Determine the (x, y) coordinate at the center of the cell enclosing the given text.  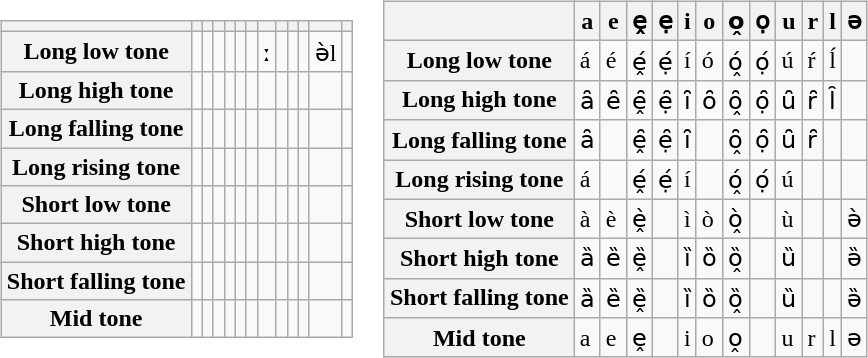
ȏ (709, 100)
à (587, 219)
è (613, 219)
ə̀l (326, 52)
ù (789, 219)
ȇ (613, 100)
ò (709, 219)
ː (266, 52)
ẹ (665, 21)
ì (687, 219)
ò̭ (736, 219)
ọ (763, 21)
ə̀ (854, 219)
ó (709, 61)
ḙ̀ (639, 219)
ĺ (833, 61)
l̑ (833, 100)
é (613, 61)
ŕ (813, 61)
